Capture the cell that displays the provided text and extract its [x, y] central coordinate. 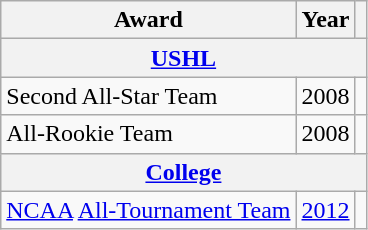
NCAA All-Tournament Team [148, 210]
All-Rookie Team [148, 134]
College [184, 172]
Year [326, 20]
2012 [326, 210]
Second All-Star Team [148, 96]
Award [148, 20]
USHL [184, 58]
